Search for the cell housing the specified text and yield its (x, y) center coordinate. 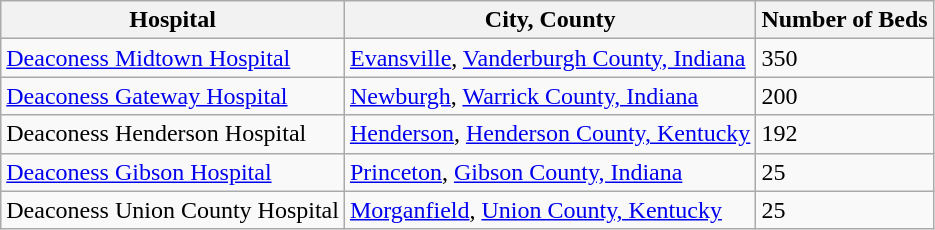
Deaconess Henderson Hospital (173, 134)
200 (844, 96)
Newburgh, Warrick County, Indiana (550, 96)
Deaconess Midtown Hospital (173, 58)
City, County (550, 20)
Morganfield, Union County, Kentucky (550, 210)
Evansville, Vanderburgh County, Indiana (550, 58)
Princeton, Gibson County, Indiana (550, 172)
350 (844, 58)
Deaconess Union County Hospital (173, 210)
Deaconess Gateway Hospital (173, 96)
Deaconess Gibson Hospital (173, 172)
Number of Beds (844, 20)
Hospital (173, 20)
Henderson, Henderson County, Kentucky (550, 134)
192 (844, 134)
